For the text-containing cell, return its midpoint in (x, y) coordinate format. 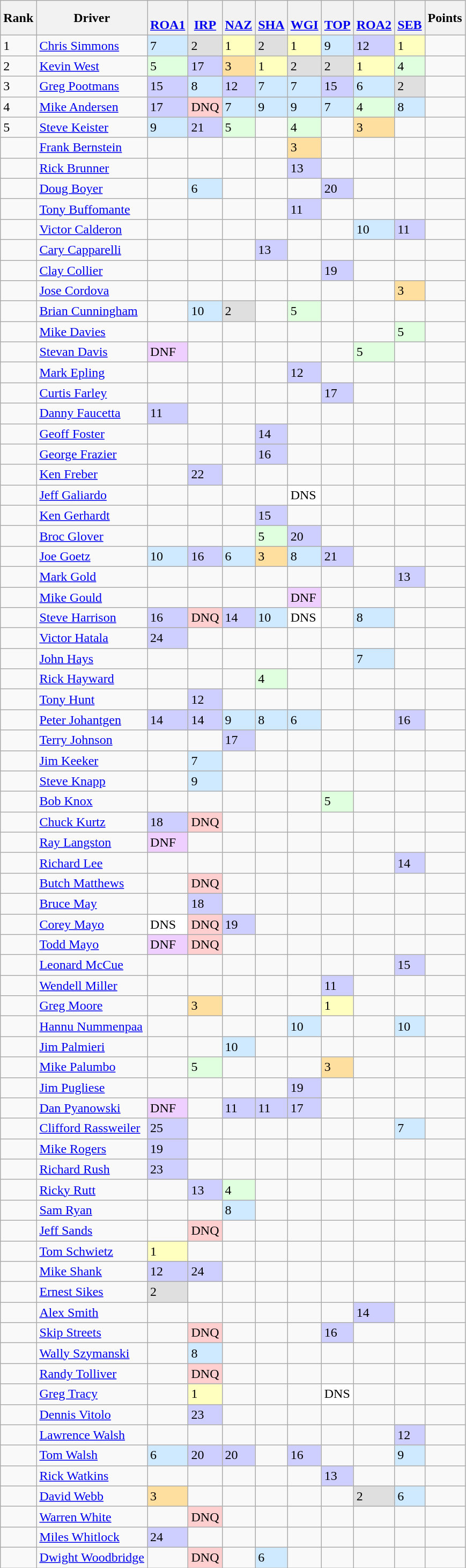
Mike Gould (92, 597)
Dan Pyanowski (92, 1108)
Jose Cordova (92, 291)
Leonard McCue (92, 965)
Driver (92, 18)
Todd Mayo (92, 945)
IRP (205, 18)
John Hays (92, 659)
Geoff Foster (92, 434)
Jeff Sands (92, 1230)
Richard Lee (92, 863)
Mike Andersen (92, 107)
Rick Hayward (92, 679)
David Webb (92, 1496)
Lawrence Walsh (92, 1435)
Victor Hatala (92, 638)
Rank (18, 18)
Peter Johantgen (92, 720)
Jim Pugliese (92, 1088)
Steve Keister (92, 127)
Warren White (92, 1516)
ROA1 (168, 18)
Stevan Davis (92, 352)
Frank Bernstein (92, 148)
Randy Tolliver (92, 1374)
Greg Moore (92, 1006)
Wendell Miller (92, 986)
Corey Mayo (92, 924)
Clay Collier (92, 270)
Victor Calderon (92, 229)
Wally Szymanski (92, 1353)
Miles Whitlock (92, 1537)
WGI (305, 18)
Points (445, 18)
Ernest Sikes (92, 1292)
Jim Palmieri (92, 1047)
Chris Simmons (92, 46)
Tom Walsh (92, 1455)
TOP (337, 18)
Steve Knapp (92, 781)
Dwight Woodbridge (92, 1557)
Mark Epling (92, 373)
Richard Rush (92, 1169)
Steve Harrison (92, 618)
Butch Matthews (92, 883)
Danny Faucetta (92, 413)
SEB (410, 18)
Sam Ryan (92, 1210)
Mark Gold (92, 577)
Mike Shank (92, 1272)
Rick Brunner (92, 168)
Doug Boyer (92, 188)
Greg Tracy (92, 1394)
Joe Goetz (92, 556)
Ricky Rutt (92, 1190)
Curtis Farley (92, 393)
Tony Buffomante (92, 209)
Kevin West (92, 66)
Chuck Kurtz (92, 822)
Dennis Vitolo (92, 1414)
22 (205, 475)
Broc Glover (92, 536)
Hannu Nummenpaa (92, 1026)
Jeff Galiardo (92, 495)
Bruce May (92, 903)
Mike Rogers (92, 1149)
ROA2 (374, 18)
NAZ (239, 18)
Mike Palumbo (92, 1067)
Tony Hunt (92, 699)
Terry Johnson (92, 740)
Rick Watkins (92, 1476)
Clifford Rassweiler (92, 1128)
Ray Langston (92, 842)
Ken Freber (92, 475)
Alex Smith (92, 1312)
Mike Davies (92, 332)
Brian Cunningham (92, 311)
Cary Capparelli (92, 250)
25 (168, 1128)
Tom Schwietz (92, 1251)
Bob Knox (92, 801)
Ken Gerhardt (92, 515)
Jim Keeker (92, 761)
Skip Streets (92, 1333)
Greg Pootmans (92, 86)
SHA (271, 18)
George Frazier (92, 454)
